Return the [x, y] coordinate for the center point of the cell that contains the specified text.  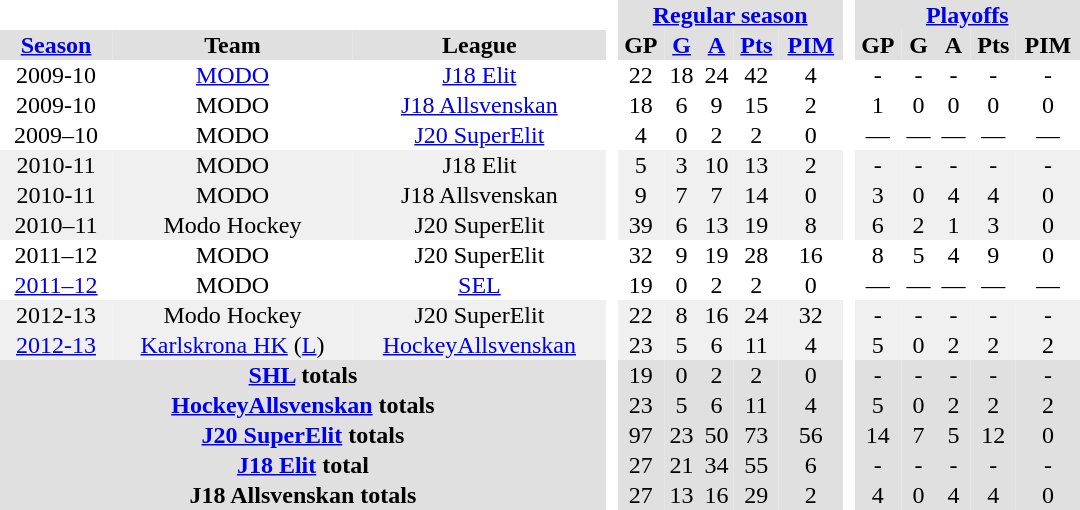
2009–10 [56, 135]
HockeyAllsvenskan totals [303, 405]
Playoffs [967, 15]
J20 SuperElit totals [303, 435]
Team [232, 45]
2010–11 [56, 225]
73 [756, 435]
28 [756, 255]
97 [640, 435]
J18 Allsvenskan totals [303, 495]
12 [994, 435]
SEL [480, 285]
55 [756, 465]
HockeyAllsvenskan [480, 345]
Season [56, 45]
21 [682, 465]
League [480, 45]
10 [716, 165]
15 [756, 105]
34 [716, 465]
42 [756, 75]
50 [716, 435]
J18 Elit total [303, 465]
SHL totals [303, 375]
Regular season [730, 15]
39 [640, 225]
Karlskrona HK (L) [232, 345]
56 [811, 435]
29 [756, 495]
